Return the [x, y] coordinate for the center point of the cell that contains the specified text.  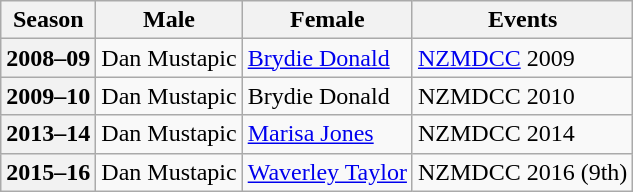
Female [327, 20]
NZMDCC 2014 [522, 134]
NZMDCC 2010 [522, 96]
Male [169, 20]
2009–10 [48, 96]
NZMDCC 2009 [522, 58]
Events [522, 20]
Waverley Taylor [327, 172]
Marisa Jones [327, 134]
NZMDCC 2016 (9th) [522, 172]
2008–09 [48, 58]
2013–14 [48, 134]
Season [48, 20]
2015–16 [48, 172]
